Find where the given text appears and provide that cell's center as [X, Y] coordinate. 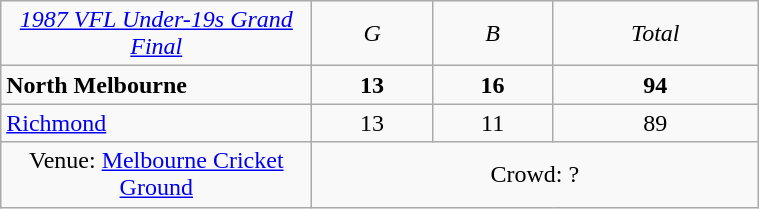
North Melbourne [156, 85]
11 [492, 123]
Richmond [156, 123]
89 [656, 123]
1987 VFL Under-19s Grand Final [156, 34]
Venue: Melbourne Cricket Ground [156, 174]
G [372, 34]
Total [656, 34]
94 [656, 85]
Crowd: ? [535, 174]
B [492, 34]
16 [492, 85]
